Capture the cell that displays the provided text and extract its (x, y) central coordinate. 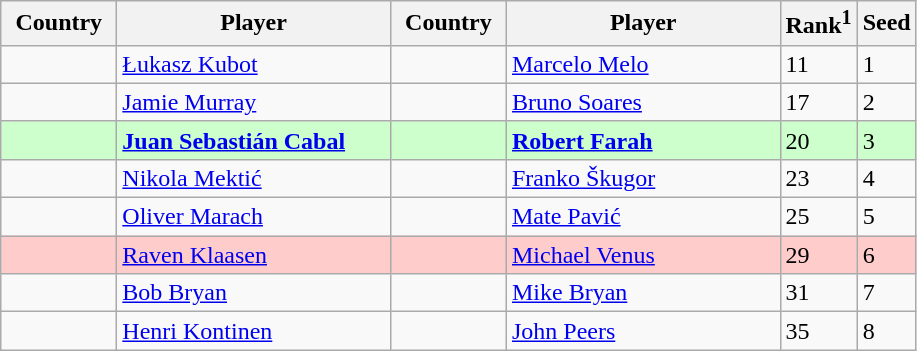
2 (886, 102)
Raven Klaasen (254, 255)
Robert Farah (643, 140)
6 (886, 255)
25 (818, 217)
Nikola Mektić (254, 178)
Franko Škugor (643, 178)
Mate Pavić (643, 217)
20 (818, 140)
Rank1 (818, 24)
Jamie Murray (254, 102)
29 (818, 255)
4 (886, 178)
Juan Sebastián Cabal (254, 140)
11 (818, 64)
Henri Kontinen (254, 331)
31 (818, 293)
Seed (886, 24)
1 (886, 64)
Marcelo Melo (643, 64)
Bruno Soares (643, 102)
17 (818, 102)
Michael Venus (643, 255)
John Peers (643, 331)
8 (886, 331)
23 (818, 178)
35 (818, 331)
Bob Bryan (254, 293)
Oliver Marach (254, 217)
Łukasz Kubot (254, 64)
3 (886, 140)
Mike Bryan (643, 293)
5 (886, 217)
7 (886, 293)
